Find where the given text appears and provide that cell's center as (x, y) coordinate. 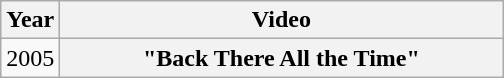
"Back There All the Time" (282, 58)
2005 (30, 58)
Video (282, 20)
Year (30, 20)
